Scan for the cell matching the given text and deliver its (x, y) coordinate at center. 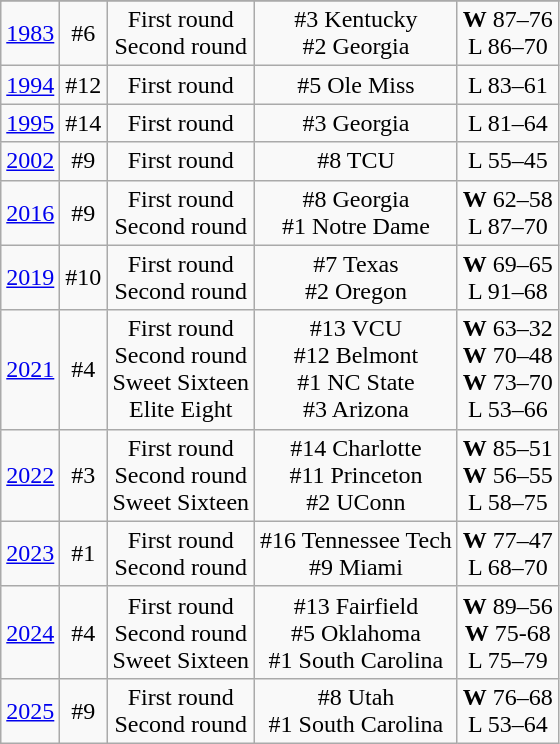
2025 (30, 710)
2024 (30, 632)
#5 Ole Miss (356, 85)
2023 (30, 554)
W 89–56W 75-68 L 75–79 (508, 632)
#3 Georgia (356, 123)
#8 TCU (356, 161)
2022 (30, 475)
#8 Georgia#1 Notre Dame (356, 212)
#3 (84, 475)
#12 (84, 85)
#8 Utah#1 South Carolina (356, 710)
L 83–61 (508, 85)
#14 (84, 123)
2016 (30, 212)
First roundSecond roundSweet SixteenElite Eight (181, 370)
1995 (30, 123)
1983 (30, 34)
#10 (84, 278)
L 81–64 (508, 123)
2019 (30, 278)
#3 Kentucky#2 Georgia (356, 34)
W 69–65L 91–68 (508, 278)
W 85–51 W 56–55L 58–75 (508, 475)
W 62–58L 87–70 (508, 212)
#13 Fairfield#5 Oklahoma#1 South Carolina (356, 632)
#13 VCU#12 Belmont#1 NC State#3 Arizona (356, 370)
2021 (30, 370)
1994 (30, 85)
#1 (84, 554)
2002 (30, 161)
W 77–47L 68–70 (508, 554)
L 55–45 (508, 161)
#14 Charlotte#11 Princeton#2 UConn (356, 475)
#6 (84, 34)
W 63–32W 70–48W 73–70L 53–66 (508, 370)
#16 Tennessee Tech#9 Miami (356, 554)
W 76–68L 53–64 (508, 710)
W 87–76L 86–70 (508, 34)
#7 Texas#2 Oregon (356, 278)
